Return (X, Y) of the center of cell containing provided text 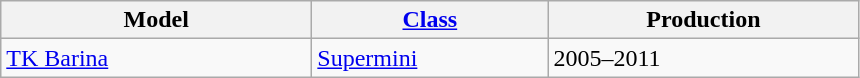
Model (156, 20)
TK Barina (156, 58)
Class (430, 20)
2005–2011 (704, 58)
Production (704, 20)
Supermini (430, 58)
